Return [X, Y] of the center of cell containing provided text 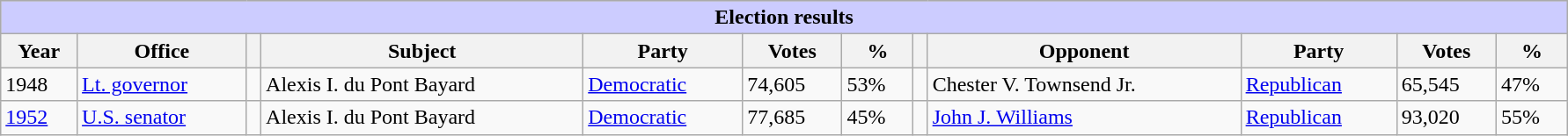
Election results [785, 18]
John J. Williams [1084, 118]
74,605 [792, 84]
Office [162, 51]
47% [1531, 84]
1948 [39, 84]
U.S. senator [162, 118]
1952 [39, 118]
93,020 [1447, 118]
77,685 [792, 118]
Opponent [1084, 51]
Chester V. Townsend Jr. [1084, 84]
Subject [422, 51]
45% [878, 118]
65,545 [1447, 84]
55% [1531, 118]
53% [878, 84]
Year [39, 51]
Lt. governor [162, 84]
